From the cell containing the given text, extract its center point as (X, Y) coordinate. 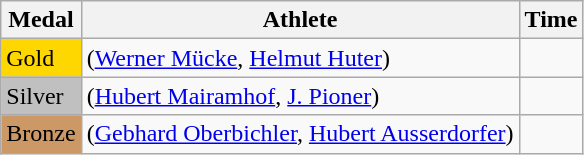
(Werner Mücke, Helmut Huter) (300, 58)
Athlete (300, 20)
Silver (41, 96)
(Gebhard Oberbichler, Hubert Ausserdorfer) (300, 134)
Gold (41, 58)
(Hubert Mairamhof, J. Pioner) (300, 96)
Time (551, 20)
Bronze (41, 134)
Medal (41, 20)
